Scan for the cell matching the given text and deliver its [x, y] coordinate at center. 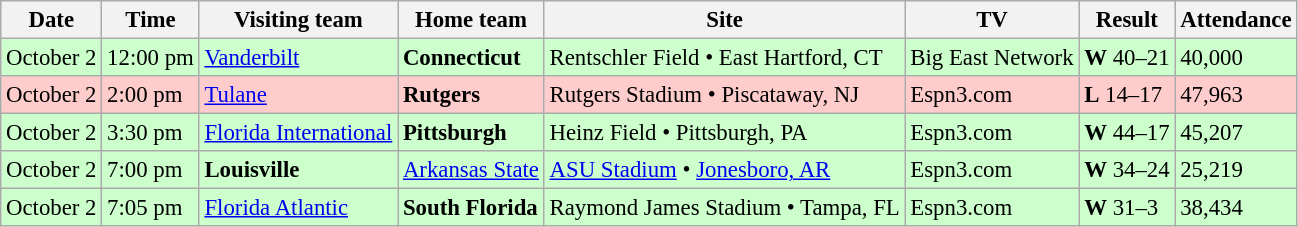
45,207 [1236, 133]
Pittsburgh [472, 133]
Connecticut [472, 58]
25,219 [1236, 170]
Rutgers Stadium • Piscataway, NJ [724, 95]
Visiting team [298, 20]
Florida International [298, 133]
Raymond James Stadium • Tampa, FL [724, 208]
L 14–17 [1127, 95]
7:00 pm [150, 170]
W 34–24 [1127, 170]
Rutgers [472, 95]
Heinz Field • Pittsburgh, PA [724, 133]
Arkansas State [472, 170]
Rentschler Field • East Hartford, CT [724, 58]
40,000 [1236, 58]
Time [150, 20]
Big East Network [992, 58]
Site [724, 20]
Florida Atlantic [298, 208]
ASU Stadium • Jonesboro, AR [724, 170]
38,434 [1236, 208]
W 40–21 [1127, 58]
South Florida [472, 208]
TV [992, 20]
Result [1127, 20]
47,963 [1236, 95]
Home team [472, 20]
Attendance [1236, 20]
3:30 pm [150, 133]
Tulane [298, 95]
Vanderbilt [298, 58]
12:00 pm [150, 58]
Date [52, 20]
W 31–3 [1127, 208]
7:05 pm [150, 208]
Louisville [298, 170]
2:00 pm [150, 95]
W 44–17 [1127, 133]
